Scan for the cell matching the given text and deliver its [x, y] coordinate at center. 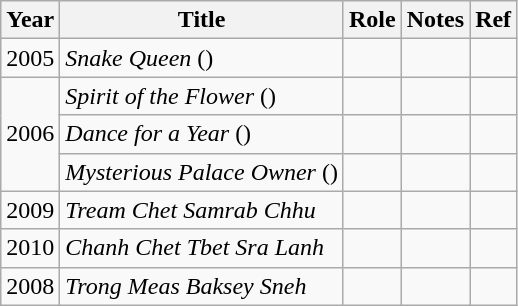
Ref [494, 20]
2009 [30, 210]
Role [372, 20]
Snake Queen () [202, 58]
2010 [30, 248]
Dance for a Year () [202, 134]
Notes [435, 20]
Mysterious Palace Owner () [202, 172]
Spirit of the Flower () [202, 96]
2005 [30, 58]
Year [30, 20]
Title [202, 20]
Tream Chet Samrab Chhu [202, 210]
2006 [30, 134]
2008 [30, 286]
Chanh Chet Tbet Sra Lanh [202, 248]
Trong Meas Baksey Sneh [202, 286]
